Locate the cell with the specified text and output its [X, Y] center coordinate. 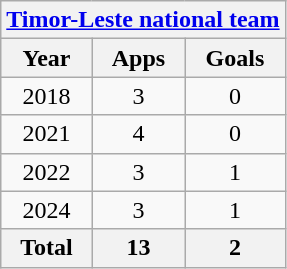
Year [46, 58]
Timor-Leste national team [143, 20]
13 [138, 248]
2022 [46, 172]
4 [138, 134]
2024 [46, 210]
Total [46, 248]
2021 [46, 134]
Apps [138, 58]
Goals [235, 58]
2018 [46, 96]
2 [235, 248]
